Detect which cell encompasses the target text, then output its (x, y) center coordinate. 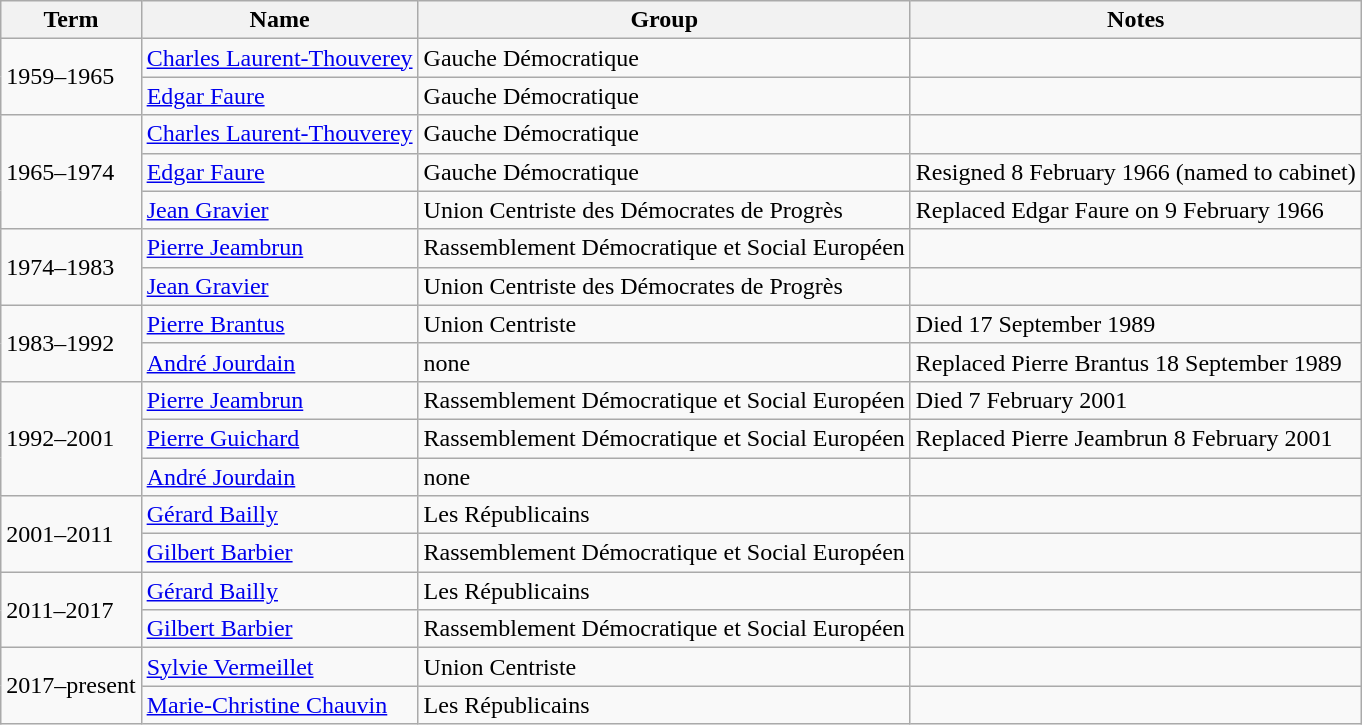
1983–1992 (71, 343)
Resigned 8 February 1966 (named to cabinet) (1136, 172)
Notes (1136, 20)
Group (664, 20)
Replaced Pierre Brantus 18 September 1989 (1136, 362)
Pierre Guichard (280, 438)
Marie-Christine Chauvin (280, 705)
2001–2011 (71, 534)
Term (71, 20)
Replaced Pierre Jeambrun 8 February 2001 (1136, 438)
Died 7 February 2001 (1136, 400)
Pierre Brantus (280, 324)
1992–2001 (71, 438)
1974–1983 (71, 267)
2011–2017 (71, 610)
Sylvie Vermeillet (280, 667)
Replaced Edgar Faure on 9 February 1966 (1136, 210)
1959–1965 (71, 77)
Died 17 September 1989 (1136, 324)
Name (280, 20)
2017–present (71, 686)
1965–1974 (71, 172)
